Determine the (x, y) coordinate at the center of the cell enclosing the given text.  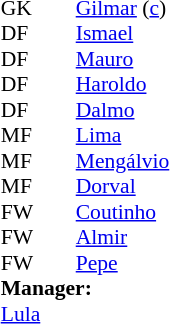
Almir (123, 237)
Coutinho (123, 212)
Pepe (123, 263)
Ismael (123, 33)
Mauro (123, 59)
Mengálvio (123, 161)
Dorval (123, 187)
Manager: (86, 289)
Haroldo (123, 85)
Lima (123, 135)
Dalmo (123, 110)
